Return the [X, Y] coordinate for the center point of the cell that contains the specified text.  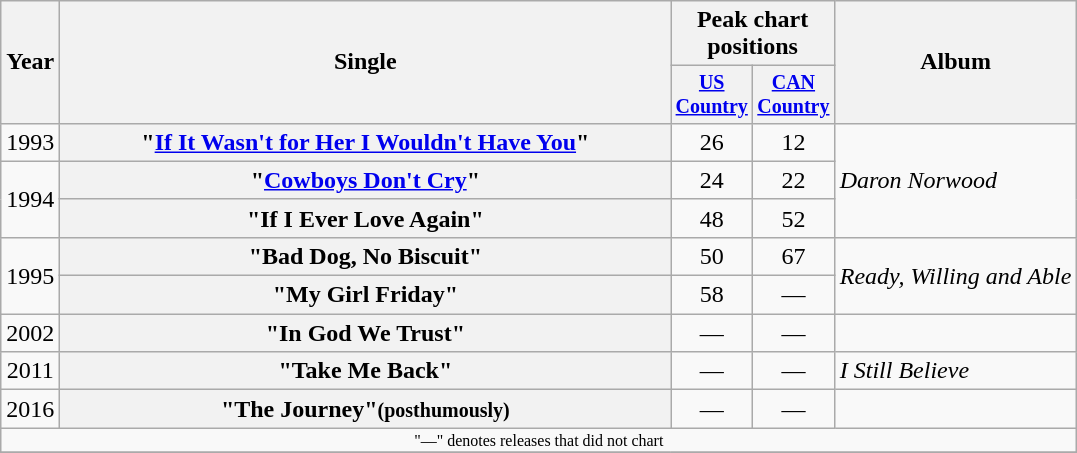
58 [712, 295]
Ready, Willing and Able [956, 275]
Peak chartpositions [752, 34]
1994 [30, 199]
1995 [30, 275]
26 [712, 142]
50 [712, 256]
"Take Me Back" [366, 371]
24 [712, 180]
"If I Ever Love Again" [366, 218]
I Still Believe [956, 371]
US Country [712, 94]
"In God We Trust" [366, 333]
CAN Country [794, 94]
2011 [30, 371]
1993 [30, 142]
22 [794, 180]
"The Journey"(posthumously) [366, 409]
Year [30, 62]
"Bad Dog, No Biscuit" [366, 256]
"If It Wasn't for Her I Wouldn't Have You" [366, 142]
52 [794, 218]
12 [794, 142]
Daron Norwood [956, 180]
Single [366, 62]
Album [956, 62]
"Cowboys Don't Cry" [366, 180]
"—" denotes releases that did not chart [539, 440]
48 [712, 218]
"My Girl Friday" [366, 295]
2002 [30, 333]
67 [794, 256]
2016 [30, 409]
